Find where the given text appears and provide that cell's center as (x, y) coordinate. 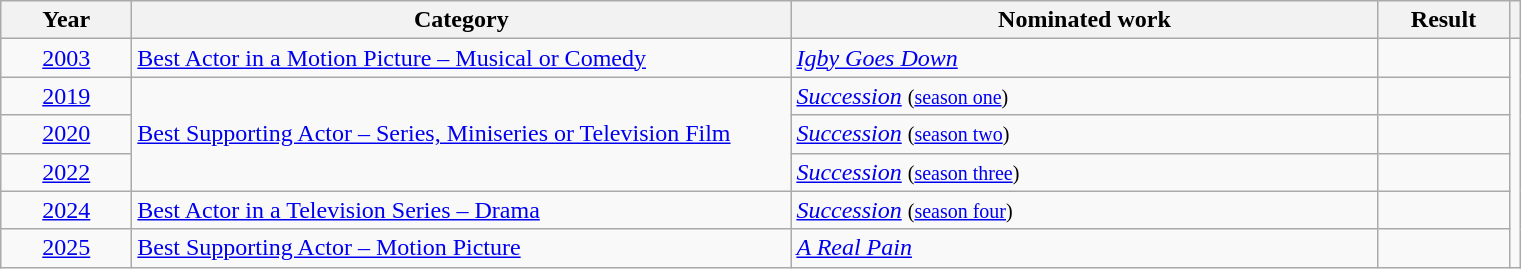
2024 (66, 210)
Best Supporting Actor – Series, Miniseries or Television Film (462, 134)
Igby Goes Down (1084, 58)
Year (66, 20)
Best Supporting Actor – Motion Picture (462, 248)
Succession (season three) (1084, 172)
Succession (season two) (1084, 134)
2022 (66, 172)
2003 (66, 58)
2025 (66, 248)
2020 (66, 134)
Succession (season one) (1084, 96)
Best Actor in a Television Series – Drama (462, 210)
2019 (66, 96)
Best Actor in a Motion Picture – Musical or Comedy (462, 58)
Result (1444, 20)
Succession (season four) (1084, 210)
A Real Pain (1084, 248)
Nominated work (1084, 20)
Category (462, 20)
